Provide the (x, y) coordinate of the cell's center where the given text is located.  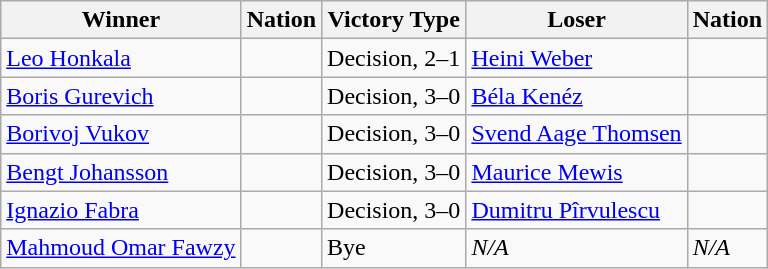
Ignazio Fabra (121, 210)
Bengt Johansson (121, 172)
Bye (394, 248)
Loser (576, 20)
Decision, 2–1 (394, 58)
Béla Kenéz (576, 96)
Mahmoud Omar Fawzy (121, 248)
Heini Weber (576, 58)
Leo Honkala (121, 58)
Svend Aage Thomsen (576, 134)
Victory Type (394, 20)
Dumitru Pîrvulescu (576, 210)
Maurice Mewis (576, 172)
Borivoj Vukov (121, 134)
Boris Gurevich (121, 96)
Winner (121, 20)
